Identify which cell holds the provided text, then report its (x, y) central coordinate. 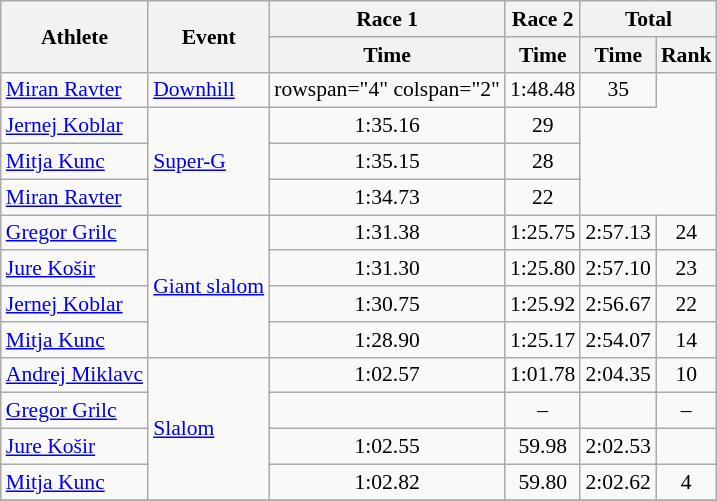
28 (542, 162)
1:30.75 (387, 304)
rowspan="4" colspan="2" (387, 90)
1:28.90 (387, 340)
Rank (686, 55)
1:25.80 (542, 269)
1:02.82 (387, 482)
2:02.53 (618, 447)
1:35.16 (387, 126)
4 (686, 482)
2:04.35 (618, 375)
Super-G (208, 162)
2:02.62 (618, 482)
Andrej Miklavc (74, 375)
Giant slalom (208, 286)
1:02.55 (387, 447)
1:25.75 (542, 233)
Athlete (74, 36)
10 (686, 375)
Slalom (208, 428)
1:31.30 (387, 269)
2:54.07 (618, 340)
1:48.48 (542, 90)
Total (648, 19)
35 (618, 90)
Race 1 (387, 19)
14 (686, 340)
Event (208, 36)
1:02.57 (387, 375)
1:25.17 (542, 340)
24 (686, 233)
Race 2 (542, 19)
59.98 (542, 447)
59.80 (542, 482)
2:56.67 (618, 304)
2:57.10 (618, 269)
1:34.73 (387, 197)
1:35.15 (387, 162)
1:01.78 (542, 375)
29 (542, 126)
1:25.92 (542, 304)
2:57.13 (618, 233)
1:31.38 (387, 233)
23 (686, 269)
Downhill (208, 90)
